Identify which cell holds the provided text, then report its (X, Y) central coordinate. 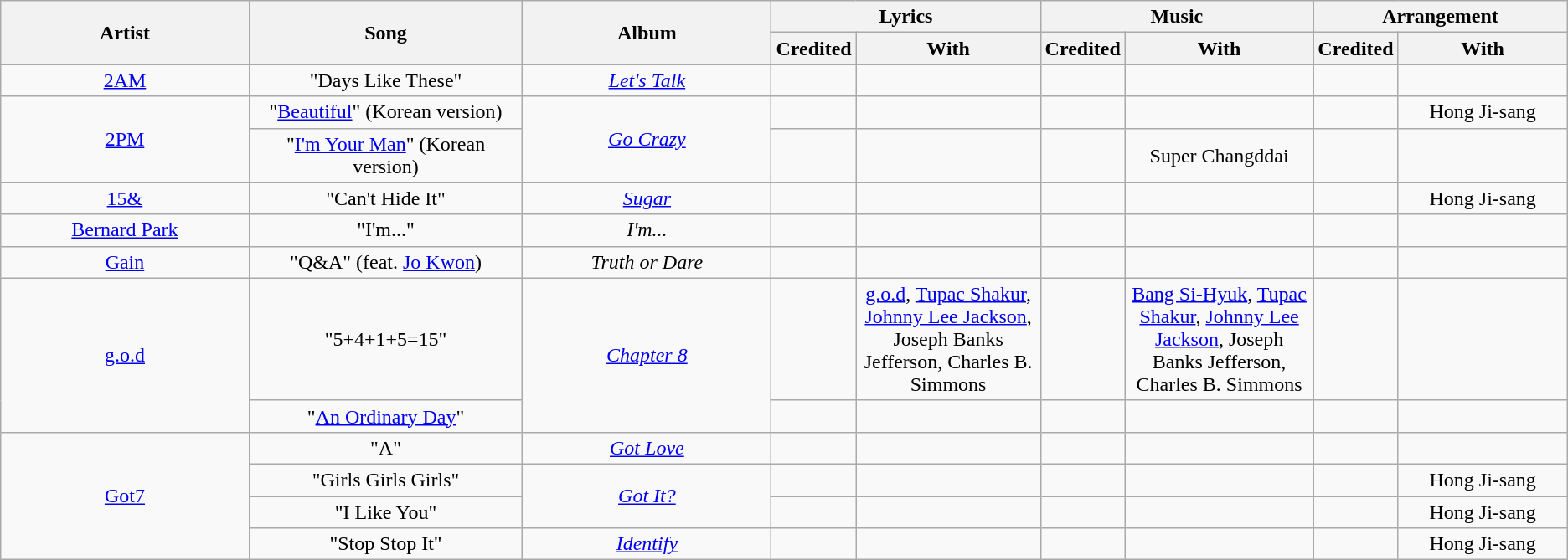
Lyrics (906, 17)
"Days Like These" (385, 80)
"An Ordinary Day" (385, 416)
Sugar (647, 198)
Album (647, 33)
Got Love (647, 448)
Bernard Park (125, 230)
I'm... (647, 230)
"I'm Your Man" (Korean version) (385, 156)
g.o.d (125, 355)
Song (385, 33)
Bang Si-Hyuk, Tupac Shakur, Johnny Lee Jackson, Joseph Banks Jefferson, Charles B. Simmons (1219, 339)
g.o.d, Tupac Shakur, Johnny Lee Jackson, Joseph Banks Jefferson, Charles B. Simmons (948, 339)
Truth or Dare (647, 262)
Gain (125, 262)
Got7 (125, 496)
Super Changddai (1219, 156)
"5+4+1+5=15" (385, 339)
Arrangement (1441, 17)
Music (1177, 17)
Identify (647, 544)
Got It? (647, 496)
"Can't Hide It" (385, 198)
"Q&A" (feat. Jo Kwon) (385, 262)
"A" (385, 448)
"Stop Stop It" (385, 544)
Artist (125, 33)
Chapter 8 (647, 355)
"Beautiful" (Korean version) (385, 112)
"I'm..." (385, 230)
15& (125, 198)
"Girls Girls Girls" (385, 480)
2PM (125, 139)
2AM (125, 80)
"I Like You" (385, 511)
Go Crazy (647, 139)
Let's Talk (647, 80)
